Capture the cell that displays the provided text and extract its [x, y] central coordinate. 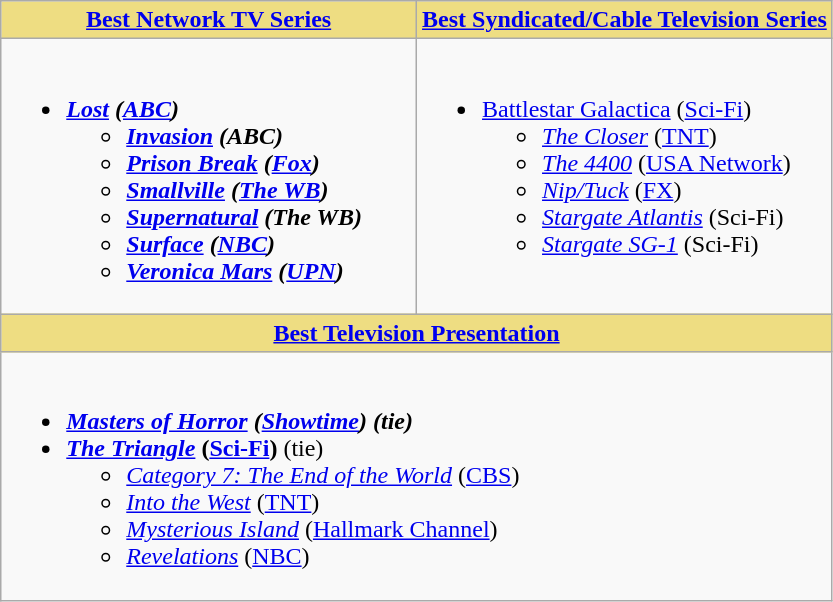
Lost (ABC)Invasion (ABC)Prison Break (Fox)Smallville (The WB)Supernatural (The WB)Surface (NBC)Veronica Mars (UPN) [209, 176]
Battlestar Galactica (Sci-Fi)The Closer (TNT)The 4400 (USA Network)Nip/Tuck (FX)Stargate Atlantis (Sci-Fi)Stargate SG-1 (Sci-Fi) [625, 176]
Best Syndicated/Cable Television Series [625, 20]
Best Television Presentation [417, 333]
Best Network TV Series [209, 20]
